For the text-containing cell, return its midpoint in (x, y) coordinate format. 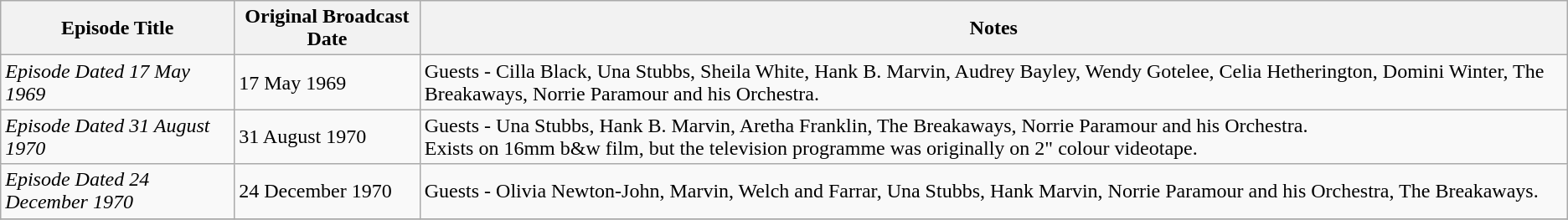
Original Broadcast Date (328, 28)
31 August 1970 (328, 137)
24 December 1970 (328, 191)
Guests - Olivia Newton-John, Marvin, Welch and Farrar, Una Stubbs, Hank Marvin, Norrie Paramour and his Orchestra, The Breakaways. (993, 191)
17 May 1969 (328, 82)
Episode Dated 24 December 1970 (117, 191)
Episode Dated 31 August 1970 (117, 137)
Episode Title (117, 28)
Notes (993, 28)
Episode Dated 17 May 1969 (117, 82)
